Provide the (x, y) coordinate of the cell's center where the given text is located.  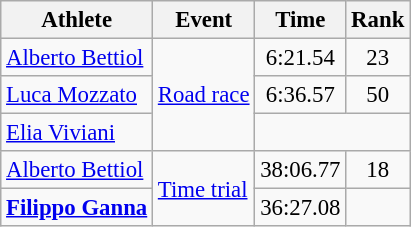
Rank (378, 20)
38:06.77 (300, 170)
6:36.57 (300, 95)
Event (204, 20)
36:27.08 (300, 208)
Elia Viviani (77, 133)
Road race (204, 96)
50 (378, 95)
Time trial (204, 188)
Filippo Ganna (77, 208)
6:21.54 (300, 58)
23 (378, 58)
Luca Mozzato (77, 95)
Athlete (77, 20)
18 (378, 170)
Time (300, 20)
